Find where the given text appears and provide that cell's center as [x, y] coordinate. 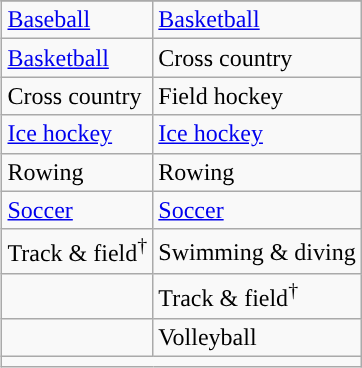
Baseball [78, 20]
Field hockey [257, 96]
Swimming & diving [257, 252]
Volleyball [257, 337]
